Determine the [X, Y] coordinate at the center of the cell enclosing the given text.  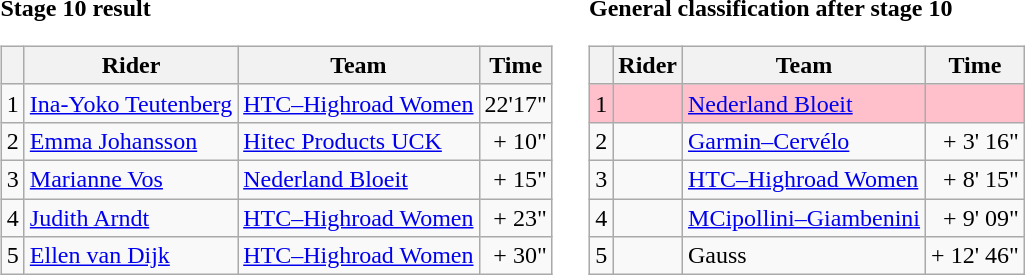
Marianne Vos [130, 179]
+ 12' 46" [976, 256]
Ellen van Dijk [130, 256]
Hitec Products UCK [358, 141]
Judith Arndt [130, 217]
+ 3' 16" [976, 141]
Emma Johansson [130, 141]
+ 23" [516, 217]
+ 30" [516, 256]
22'17" [516, 103]
+ 15" [516, 179]
Ina-Yoko Teutenberg [130, 103]
+ 9' 09" [976, 217]
+ 8' 15" [976, 179]
Garmin–Cervélo [804, 141]
MCipollini–Giambenini [804, 217]
Gauss [804, 256]
+ 10" [516, 141]
